Capture the cell that displays the provided text and extract its (X, Y) central coordinate. 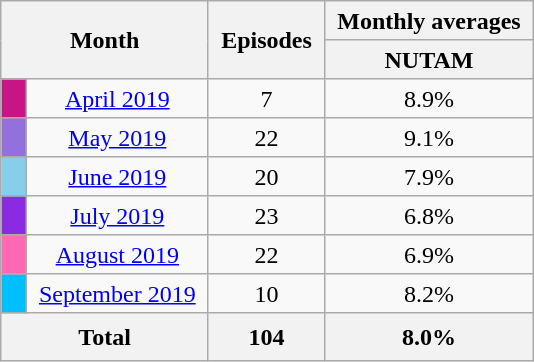
September 2019 (117, 294)
Monthly averages (430, 20)
7 (266, 98)
23 (266, 216)
20 (266, 176)
June 2019 (117, 176)
April 2019 (117, 98)
Episodes (266, 40)
July 2019 (117, 216)
8.2% (430, 294)
6.8% (430, 216)
9.1% (430, 138)
NUTAM (430, 60)
Month (105, 40)
6.9% (430, 254)
8.9% (430, 98)
Total (105, 338)
10 (266, 294)
August 2019 (117, 254)
104 (266, 338)
8.0% (430, 338)
7.9% (430, 176)
May 2019 (117, 138)
